Detect which cell encompasses the target text, then output its (x, y) center coordinate. 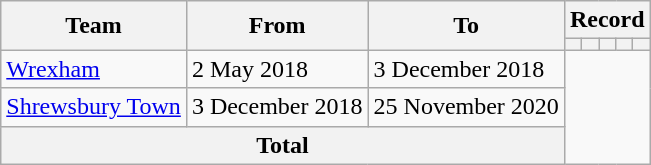
2 May 2018 (277, 69)
From (277, 26)
25 November 2020 (466, 107)
Record (607, 20)
Shrewsbury Town (94, 107)
Total (283, 145)
Team (94, 26)
Wrexham (94, 69)
To (466, 26)
